Output the (X, Y) coordinate of the center of the cell containing the given text.  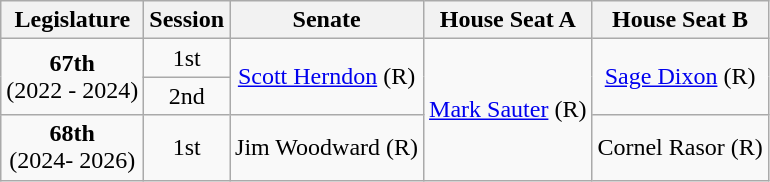
House Seat A (508, 20)
Cornel Rasor (R) (680, 148)
Senate (327, 20)
Jim Woodward (R) (327, 148)
Sage Dixon (R) (680, 77)
67th (2022 - 2024) (72, 77)
House Seat B (680, 20)
Session (187, 20)
Scott Herndon (R) (327, 77)
68th (2024- 2026) (72, 148)
2nd (187, 96)
Legislature (72, 20)
Mark Sauter (R) (508, 110)
